Locate the cell with the specified text and output its [x, y] center coordinate. 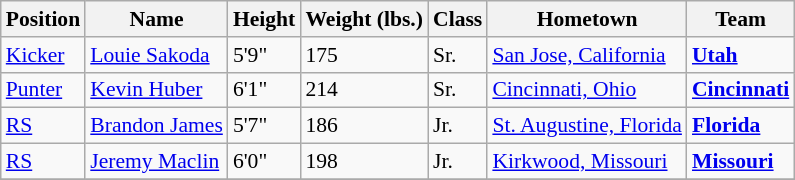
6'0" [264, 162]
Jeremy Maclin [156, 162]
Height [264, 19]
Punter [43, 90]
Louie Sakoda [156, 55]
Utah [740, 55]
6'1" [264, 90]
175 [364, 55]
Hometown [587, 19]
Missouri [740, 162]
5'9" [264, 55]
Brandon James [156, 126]
Weight (lbs.) [364, 19]
214 [364, 90]
5'7" [264, 126]
St. Augustine, Florida [587, 126]
Kicker [43, 55]
Position [43, 19]
Name [156, 19]
Cincinnati, Ohio [587, 90]
198 [364, 162]
Kevin Huber [156, 90]
Florida [740, 126]
San Jose, California [587, 55]
Team [740, 19]
Cincinnati [740, 90]
186 [364, 126]
Class [458, 19]
Kirkwood, Missouri [587, 162]
